For the text-containing cell, return its midpoint in (x, y) coordinate format. 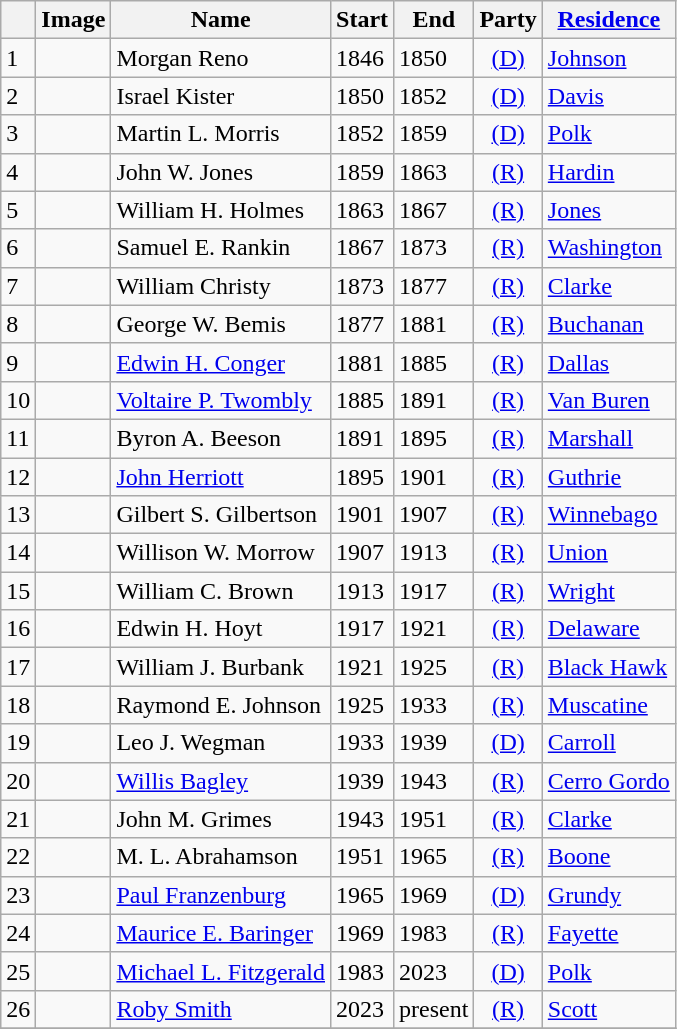
Muscatine (608, 705)
Hardin (608, 172)
Guthrie (608, 477)
Johnson (608, 58)
Maurice E. Baringer (221, 933)
25 (18, 971)
Davis (608, 96)
Buchanan (608, 324)
Willis Bagley (221, 781)
Willison W. Morrow (221, 553)
Start (362, 20)
Party (508, 20)
15 (18, 591)
Fayette (608, 933)
Morgan Reno (221, 58)
Scott (608, 1009)
Washington (608, 248)
John Herriott (221, 477)
Edwin H. Hoyt (221, 629)
William H. Holmes (221, 210)
Name (221, 20)
Martin L. Morris (221, 134)
19 (18, 743)
Marshall (608, 438)
Gilbert S. Gilbertson (221, 515)
5 (18, 210)
Image (74, 20)
Winnebago (608, 515)
1846 (362, 58)
Boone (608, 857)
George W. Bemis (221, 324)
Dallas (608, 362)
Michael L. Fitzgerald (221, 971)
Paul Franzenburg (221, 895)
24 (18, 933)
Cerro Gordo (608, 781)
Delaware (608, 629)
Israel Kister (221, 96)
8 (18, 324)
18 (18, 705)
4 (18, 172)
26 (18, 1009)
John M. Grimes (221, 819)
Roby Smith (221, 1009)
Black Hawk (608, 667)
6 (18, 248)
14 (18, 553)
Voltaire P. Twombly (221, 400)
Residence (608, 20)
10 (18, 400)
present (434, 1009)
7 (18, 286)
Raymond E. Johnson (221, 705)
11 (18, 438)
3 (18, 134)
Leo J. Wegman (221, 743)
Edwin H. Conger (221, 362)
Samuel E. Rankin (221, 248)
William C. Brown (221, 591)
21 (18, 819)
9 (18, 362)
Van Buren (608, 400)
20 (18, 781)
Jones (608, 210)
17 (18, 667)
John W. Jones (221, 172)
End (434, 20)
Union (608, 553)
William J. Burbank (221, 667)
22 (18, 857)
12 (18, 477)
23 (18, 895)
Byron A. Beeson (221, 438)
Grundy (608, 895)
1 (18, 58)
16 (18, 629)
13 (18, 515)
Carroll (608, 743)
William Christy (221, 286)
Wright (608, 591)
M. L. Abrahamson (221, 857)
2 (18, 96)
